Identify which cell holds the provided text, then report its [x, y] central coordinate. 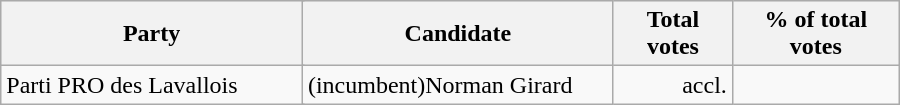
Candidate [458, 34]
% of total votes [816, 34]
Party [152, 34]
Total votes [672, 34]
Parti PRO des Lavallois [152, 85]
(incumbent)Norman Girard [458, 85]
accl. [672, 85]
